Locate the cell with the specified text and output its [X, Y] center coordinate. 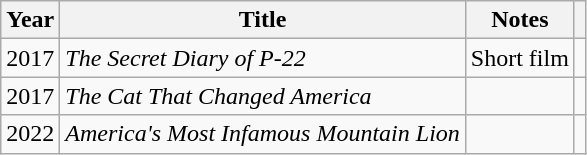
The Cat That Changed America [263, 96]
2022 [30, 134]
The Secret Diary of P-22 [263, 58]
Short film [520, 58]
America's Most Infamous Mountain Lion [263, 134]
Notes [520, 20]
Year [30, 20]
Title [263, 20]
